From the cell containing the given text, extract its center point as [X, Y] coordinate. 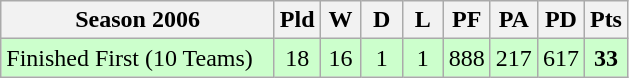
PD [560, 20]
W [340, 20]
Pld [297, 20]
Season 2006 [138, 20]
Pts [606, 20]
PA [514, 20]
L [422, 20]
33 [606, 58]
Finished First (10 Teams) [138, 58]
D [382, 20]
617 [560, 58]
PF [466, 20]
18 [297, 58]
217 [514, 58]
16 [340, 58]
888 [466, 58]
